Locate the cell with the specified text and output its [X, Y] center coordinate. 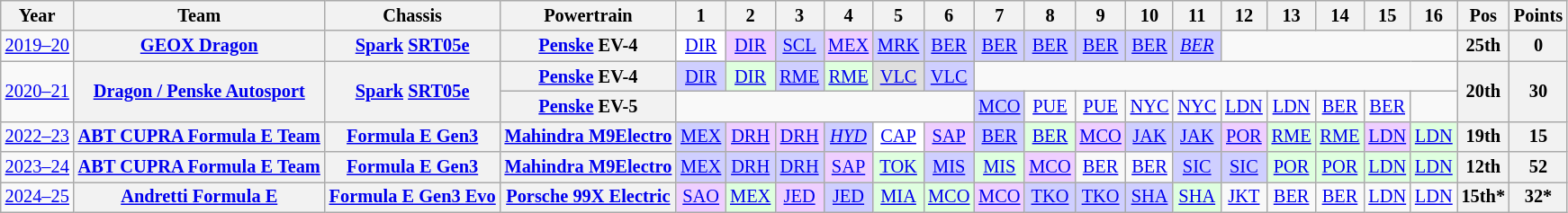
14 [1340, 15]
Andretti Formula E [200, 197]
Pos [1483, 15]
MIA [898, 197]
Powertrain [589, 15]
Year [38, 15]
12 [1244, 15]
11 [1197, 15]
SAO [700, 197]
2020–21 [38, 92]
Penske EV-5 [589, 106]
JKT [1244, 197]
16 [1434, 15]
7 [999, 15]
2022–23 [38, 137]
9 [1101, 15]
TOK [898, 167]
4 [848, 15]
32* [1538, 197]
MRK [898, 46]
HYD [848, 137]
12th [1483, 167]
3 [799, 15]
10 [1150, 15]
CAP [898, 137]
SCL [799, 46]
Formula E Gen3 Evo [412, 197]
25th [1483, 46]
30 [1538, 92]
2024–25 [38, 197]
15th* [1483, 197]
20th [1483, 92]
0 [1538, 46]
52 [1538, 167]
2023–24 [38, 167]
Porsche 99X Electric [589, 197]
6 [949, 15]
GEOX Dragon [200, 46]
5 [898, 15]
2019–20 [38, 46]
Dragon / Penske Autosport [200, 92]
13 [1292, 15]
1 [700, 15]
Chassis [412, 15]
8 [1050, 15]
19th [1483, 137]
2 [751, 15]
Team [200, 15]
Points [1538, 15]
